Extract the [x, y] coordinate from the center of the cell holding the provided text.  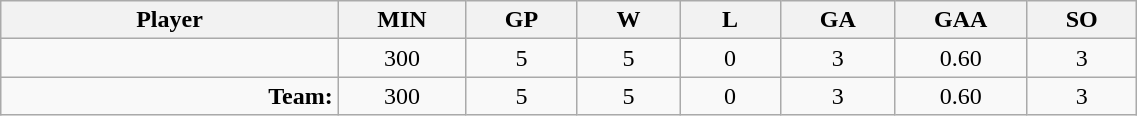
GP [522, 20]
Player [170, 20]
SO [1081, 20]
Team: [170, 96]
GA [838, 20]
W [628, 20]
L [730, 20]
MIN [402, 20]
GAA [961, 20]
